Scan for the cell matching the given text and deliver its [X, Y] coordinate at center. 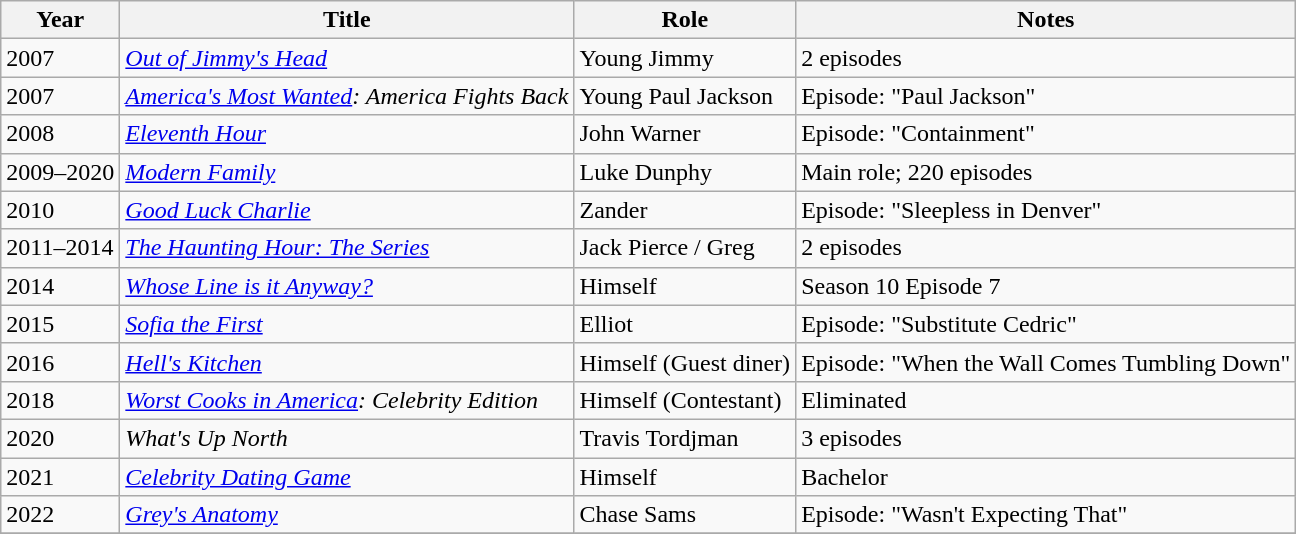
3 episodes [1046, 438]
2016 [60, 362]
Episode: "Containment" [1046, 134]
Sofia the First [347, 324]
The Haunting Hour: The Series [347, 248]
Role [685, 20]
Himself (Contestant) [685, 400]
2008 [60, 134]
Modern Family [347, 172]
Season 10 Episode 7 [1046, 286]
Episode: "Sleepless in Denver" [1046, 210]
Celebrity Dating Game [347, 477]
Out of Jimmy's Head [347, 58]
Worst Cooks in America: Celebrity Edition [347, 400]
Chase Sams [685, 515]
2022 [60, 515]
Year [60, 20]
Himself (Guest diner) [685, 362]
Episode: "Wasn't Expecting That" [1046, 515]
John Warner [685, 134]
Hell's Kitchen [347, 362]
Main role; 220 episodes [1046, 172]
2018 [60, 400]
Young Jimmy [685, 58]
Whose Line is it Anyway? [347, 286]
Travis Tordjman [685, 438]
Bachelor [1046, 477]
America's Most Wanted: America Fights Back [347, 96]
Luke Dunphy [685, 172]
Young Paul Jackson [685, 96]
2020 [60, 438]
2010 [60, 210]
What's Up North [347, 438]
Title [347, 20]
2014 [60, 286]
Notes [1046, 20]
2021 [60, 477]
2009–2020 [60, 172]
Eliminated [1046, 400]
Eleventh Hour [347, 134]
Jack Pierce / Greg [685, 248]
Zander [685, 210]
Episode: "Substitute Cedric" [1046, 324]
2015 [60, 324]
2011–2014 [60, 248]
Episode: "Paul Jackson" [1046, 96]
Elliot [685, 324]
Grey's Anatomy [347, 515]
Episode: "When the Wall Comes Tumbling Down" [1046, 362]
Good Luck Charlie [347, 210]
